From the cell containing the given text, extract its center point as [X, Y] coordinate. 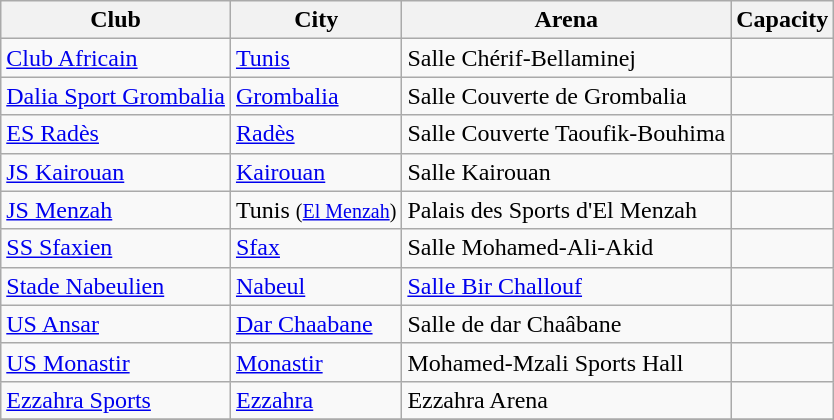
Capacity [782, 20]
City [316, 20]
Palais des Sports d'El Menzah [566, 210]
US Monastir [116, 362]
JS Kairouan [116, 172]
Salle Couverte de Grombalia [566, 96]
Ezzahra Arena [566, 400]
Arena [566, 20]
SS Sfaxien [116, 248]
Tunis [316, 58]
Dalia Sport Grombalia [116, 96]
Kairouan [316, 172]
Tunis (El Menzah) [316, 210]
Salle de dar Chaâbane [566, 324]
Salle Chérif-Bellaminej [566, 58]
Stade Nabeulien [116, 286]
Salle Couverte Taoufik-Bouhima [566, 134]
Sfax [316, 248]
US Ansar [116, 324]
Salle Mohamed-Ali-Akid [566, 248]
Mohamed-Mzali Sports Hall [566, 362]
Salle Bir Challouf [566, 286]
Club Africain [116, 58]
ES Radès [116, 134]
Club [116, 20]
JS Menzah [116, 210]
Grombalia [316, 96]
Salle Kairouan [566, 172]
Nabeul [316, 286]
Radès [316, 134]
Ezzahra [316, 400]
Dar Chaabane [316, 324]
Monastir [316, 362]
Ezzahra Sports [116, 400]
